From the cell containing the given text, extract its center point as (x, y) coordinate. 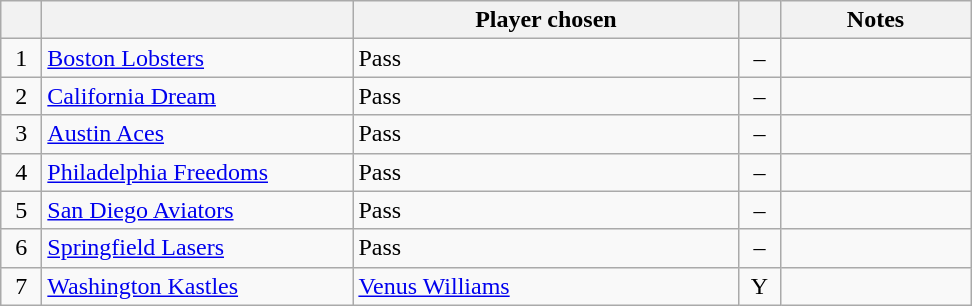
Springfield Lasers (198, 248)
5 (22, 210)
California Dream (198, 96)
Y (760, 286)
Washington Kastles (198, 286)
2 (22, 96)
Player chosen (546, 20)
1 (22, 58)
Austin Aces (198, 134)
7 (22, 286)
Notes (876, 20)
Venus Williams (546, 286)
6 (22, 248)
Boston Lobsters (198, 58)
3 (22, 134)
Philadelphia Freedoms (198, 172)
San Diego Aviators (198, 210)
4 (22, 172)
